Capture the cell that displays the provided text and extract its (x, y) central coordinate. 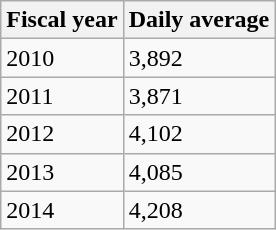
2013 (62, 172)
Daily average (199, 20)
2012 (62, 134)
3,892 (199, 58)
4,208 (199, 210)
4,102 (199, 134)
2010 (62, 58)
3,871 (199, 96)
2014 (62, 210)
4,085 (199, 172)
2011 (62, 96)
Fiscal year (62, 20)
